For the text-containing cell, return its midpoint in (x, y) coordinate format. 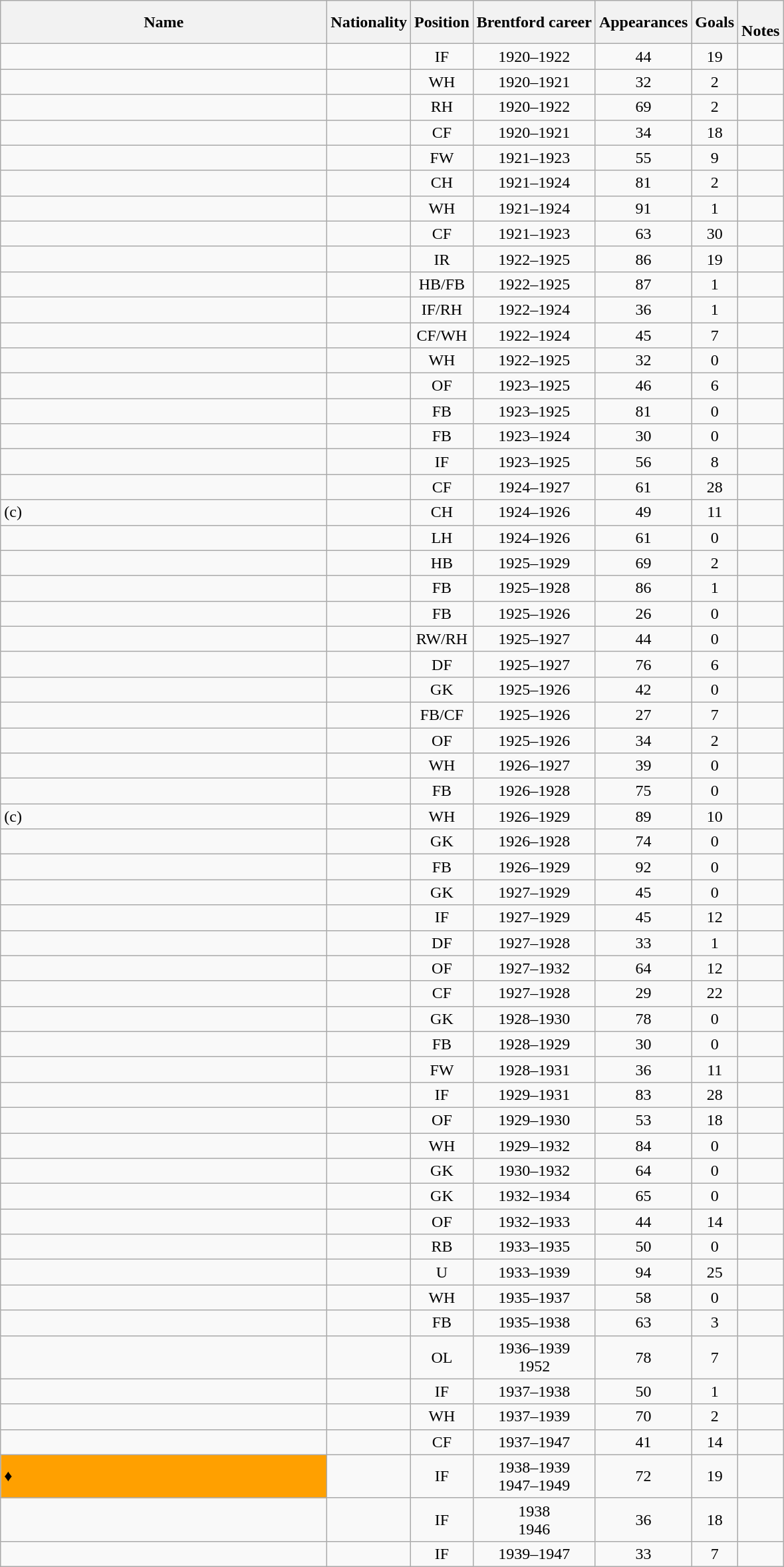
RH (442, 107)
1937–1947 (534, 1442)
10 (715, 816)
46 (643, 386)
91 (643, 208)
♦ (164, 1476)
1925–1929 (534, 563)
29 (643, 993)
1929–1930 (534, 1120)
1932–1934 (534, 1196)
25 (715, 1272)
IR (442, 259)
1928–1930 (534, 1019)
CF/WH (442, 335)
1926–1927 (534, 766)
1937–1939 (534, 1417)
83 (643, 1095)
49 (643, 512)
1935–1938 (534, 1323)
70 (643, 1417)
1932–1933 (534, 1222)
Appearances (643, 23)
41 (643, 1442)
92 (643, 867)
1937–1938 (534, 1391)
65 (643, 1196)
Name (164, 23)
Position (442, 23)
1927–1932 (534, 968)
FB/CF (442, 715)
74 (643, 842)
Nationality (369, 23)
58 (643, 1298)
Brentford career (534, 23)
26 (643, 613)
56 (643, 462)
1929–1932 (534, 1145)
8 (715, 462)
1938–19391947–1949 (534, 1476)
Goals (715, 23)
OL (442, 1357)
Notes (761, 23)
1933–1935 (534, 1247)
84 (643, 1145)
1939–1947 (534, 1554)
76 (643, 664)
RB (442, 1247)
U (442, 1272)
89 (643, 816)
75 (643, 791)
1933–1939 (534, 1272)
1930–1932 (534, 1171)
27 (643, 715)
RW/RH (442, 639)
1935–1937 (534, 1298)
19381946 (534, 1520)
55 (643, 158)
HB/FB (442, 284)
3 (715, 1323)
53 (643, 1120)
HB (442, 563)
9 (715, 158)
87 (643, 284)
39 (643, 766)
1928–1931 (534, 1069)
1929–1931 (534, 1095)
42 (643, 689)
94 (643, 1272)
1924–1927 (534, 487)
1936–19391952 (534, 1357)
IF/RH (442, 309)
72 (643, 1476)
1925–1928 (534, 588)
LH (442, 538)
1928–1929 (534, 1044)
22 (715, 993)
1923–1924 (534, 436)
